From the cell containing the given text, extract its center point as [X, Y] coordinate. 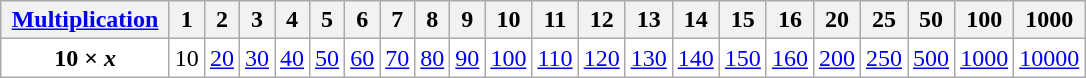
120 [602, 58]
500 [932, 58]
130 [648, 58]
1 [186, 20]
160 [790, 58]
4 [292, 20]
14 [696, 20]
3 [256, 20]
90 [468, 58]
15 [742, 20]
Multiplication [86, 20]
7 [398, 20]
13 [648, 20]
5 [328, 20]
9 [468, 20]
10000 [1050, 58]
6 [362, 20]
150 [742, 58]
60 [362, 58]
11 [555, 20]
2 [222, 20]
40 [292, 58]
16 [790, 20]
250 [884, 58]
70 [398, 58]
12 [602, 20]
25 [884, 20]
30 [256, 58]
140 [696, 58]
8 [432, 20]
200 [836, 58]
80 [432, 58]
10 × x [86, 58]
110 [555, 58]
